Pinpoint the cell where the given text exists, returning its [X, Y] midpoint coordinate. 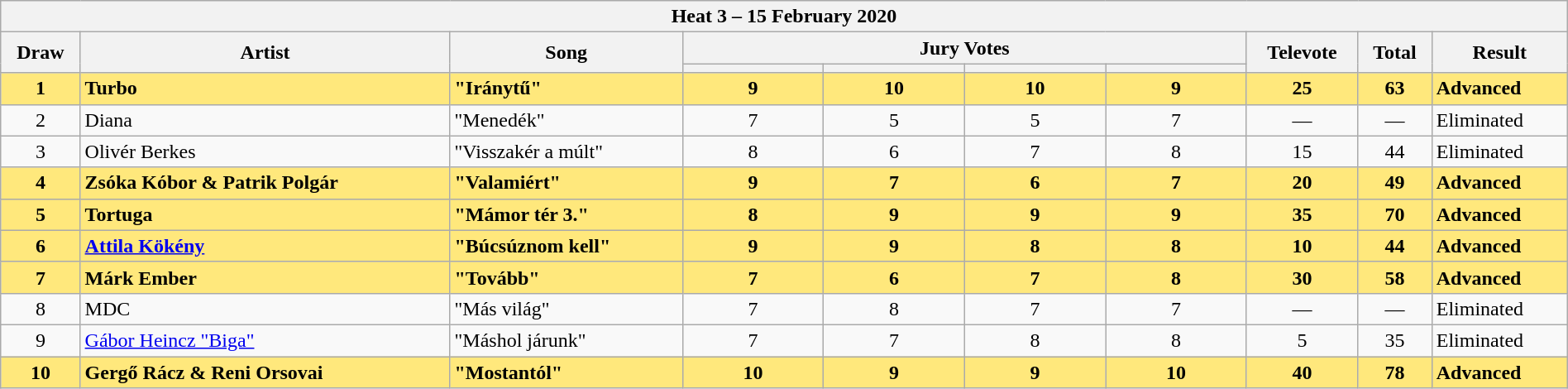
Márk Ember [265, 277]
Artist [265, 53]
Song [566, 53]
Turbo [265, 89]
"Mámor tér 3." [566, 214]
Tortuga [265, 214]
"Menedék" [566, 120]
3 [41, 151]
30 [1302, 277]
Result [1499, 53]
Attila Kökény [265, 246]
"Búcsúznom kell" [566, 246]
Zsóka Kóbor & Patrik Polgár [265, 183]
2 [41, 120]
20 [1302, 183]
Olivér Berkes [265, 151]
Gergő Rácz & Reni Orsovai [265, 372]
63 [1394, 89]
Draw [41, 53]
"Más világ" [566, 309]
58 [1394, 277]
1 [41, 89]
4 [41, 183]
40 [1302, 372]
"Valamiért" [566, 183]
25 [1302, 89]
MDC [265, 309]
Televote [1302, 53]
15 [1302, 151]
Total [1394, 53]
"Iránytű" [566, 89]
49 [1394, 183]
"Mostantól" [566, 372]
Jury Votes [964, 48]
Diana [265, 120]
Gábor Heincz "Biga" [265, 340]
"Máshol járunk" [566, 340]
"Visszakér a múlt" [566, 151]
"Tovább" [566, 277]
78 [1394, 372]
Heat 3 – 15 February 2020 [784, 17]
70 [1394, 214]
